Search for the cell housing the specified text and yield its [x, y] center coordinate. 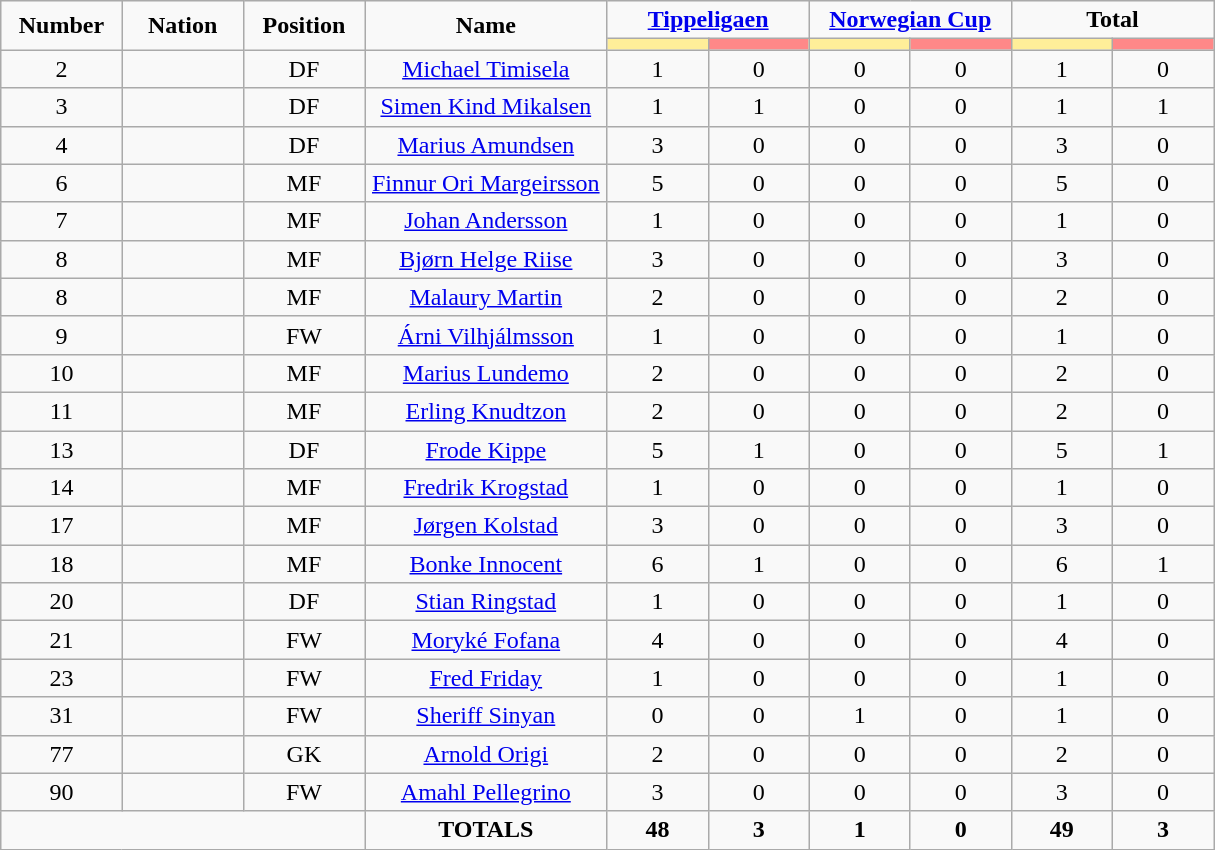
Tippeligaen [708, 20]
11 [62, 411]
Johan Andersson [486, 221]
Jørgen Kolstad [486, 526]
31 [62, 716]
Moryké Fofana [486, 640]
23 [62, 678]
49 [1062, 830]
21 [62, 640]
Marius Amundsen [486, 145]
Sheriff Sinyan [486, 716]
Position [304, 26]
Árni Vilhjálmsson [486, 335]
TOTALS [486, 830]
Arnold Origi [486, 754]
7 [62, 221]
Name [486, 26]
Malaury Martin [486, 297]
90 [62, 792]
GK [304, 754]
Fred Friday [486, 678]
Nation [182, 26]
Bjørn Helge Riise [486, 259]
20 [62, 602]
Michael Timisela [486, 69]
Finnur Ori Margeirsson [486, 183]
Frode Kippe [486, 449]
Bonke Innocent [486, 564]
Erling Knudtzon [486, 411]
Norwegian Cup [910, 20]
77 [62, 754]
9 [62, 335]
Simen Kind Mikalsen [486, 107]
Stian Ringstad [486, 602]
Total [1112, 20]
10 [62, 373]
48 [658, 830]
14 [62, 488]
Fredrik Krogstad [486, 488]
13 [62, 449]
17 [62, 526]
18 [62, 564]
Number [62, 26]
Amahl Pellegrino [486, 792]
Marius Lundemo [486, 373]
